Identify which cell holds the provided text, then report its [x, y] central coordinate. 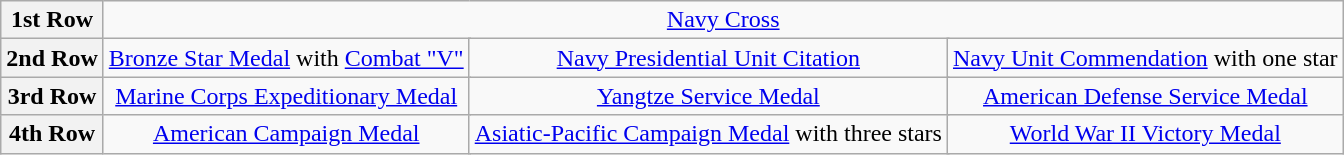
World War II Victory Medal [1145, 134]
3rd Row [52, 96]
Navy Cross [723, 20]
2nd Row [52, 58]
American Defense Service Medal [1145, 96]
Yangtze Service Medal [708, 96]
Asiatic-Pacific Campaign Medal with three stars [708, 134]
Marine Corps Expeditionary Medal [286, 96]
Navy Presidential Unit Citation [708, 58]
4th Row [52, 134]
Bronze Star Medal with Combat "V" [286, 58]
1st Row [52, 20]
American Campaign Medal [286, 134]
Navy Unit Commendation with one star [1145, 58]
